From the cell containing the given text, extract its center point as [x, y] coordinate. 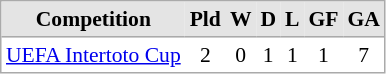
D [268, 20]
7 [364, 55]
GF [324, 20]
Pld [205, 20]
UEFA Intertoto Cup [94, 55]
0 [240, 55]
W [240, 20]
Competition [94, 20]
L [292, 20]
2 [205, 55]
GA [364, 20]
